Find where the given text appears and provide that cell's center as [x, y] coordinate. 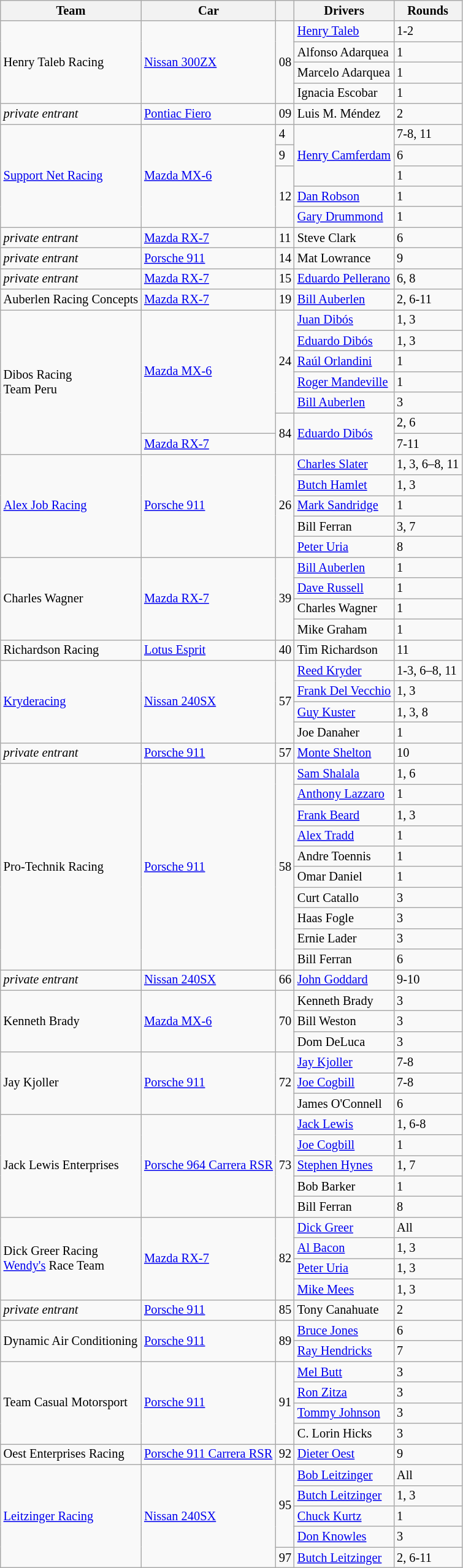
1, 3, 6–8, 11 [428, 464]
Sam Shalala [344, 774]
72 [285, 1083]
97 [285, 1558]
Bill Weston [344, 1021]
Rounds [428, 10]
7-11 [428, 444]
Juan Dibós [344, 320]
Pro-Technik Racing [71, 866]
85 [285, 1310]
2, 6 [428, 423]
Tony Canahuate [344, 1310]
Henry Taleb Racing [71, 62]
Tim Richardson [344, 650]
1, 6 [428, 774]
Haas Fogle [344, 918]
Auberlen Racing Concepts [71, 300]
7-8, 11 [428, 134]
Steve Clark [344, 238]
Mike Mees [344, 1289]
Curt Catallo [344, 898]
Team [71, 10]
6, 8 [428, 279]
Tommy Johnson [344, 1413]
82 [285, 1259]
Gary Drummond [344, 217]
95 [285, 1506]
Al Bacon [344, 1248]
7 [428, 1351]
12 [285, 196]
Ray Hendricks [344, 1351]
Nissan 300ZX [209, 62]
C. Lorin Hicks [344, 1434]
Don Knowles [344, 1537]
Mark Sandridge [344, 506]
92 [285, 1454]
08 [285, 62]
Dibos Racing Team Peru [71, 382]
3, 7 [428, 526]
Ernie Lader [344, 939]
Mel Butt [344, 1372]
Alex Tradd [344, 836]
Omar Daniel [344, 877]
Dick Greer [344, 1227]
Kryderacing [71, 701]
09 [285, 114]
Dynamic Air Conditioning [71, 1341]
Andre Toennis [344, 856]
Joe Danaher [344, 732]
Bob Barker [344, 1186]
39 [285, 598]
Roger Mandeville [344, 382]
Bruce Jones [344, 1330]
Chuck Kurtz [344, 1516]
Marcelo Adarquea [344, 72]
Dick Greer Racing Wendy's Race Team [71, 1259]
Dave Russell [344, 588]
Richardson Racing [71, 650]
Mike Graham [344, 629]
84 [285, 433]
14 [285, 258]
19 [285, 300]
10 [428, 753]
Guy Kuster [344, 712]
Mat Lowrance [344, 258]
Drivers [344, 10]
Oest Enterprises Racing [71, 1454]
Ignacia Escobar [344, 93]
Dom DeLuca [344, 1042]
1-2 [428, 31]
Reed Kryder [344, 670]
Stephen Hynes [344, 1165]
Henry Camferdam [344, 154]
Jack Lewis [344, 1124]
John Goddard [344, 980]
73 [285, 1165]
Jack Lewis Enterprises [71, 1165]
Luis M. Méndez [344, 114]
58 [285, 866]
4 [285, 134]
1, 3, 8 [428, 712]
Anthony Lazzaro [344, 794]
1-3, 6–8, 11 [428, 670]
70 [285, 1021]
Alfonso Adarquea [344, 52]
Raúl Orlandini [344, 361]
James O'Connell [344, 1104]
24 [285, 361]
Frank Del Vecchio [344, 691]
Dan Robson [344, 196]
Team Casual Motorsport [71, 1403]
Pontiac Fiero [209, 114]
1, 6-8 [428, 1124]
Dieter Oest [344, 1454]
Eduardo Pellerano [344, 279]
15 [285, 279]
Charles Slater [344, 464]
Car [209, 10]
Monte Shelton [344, 753]
26 [285, 506]
Porsche 911 Carrera RSR [209, 1454]
Support Net Racing [71, 175]
66 [285, 980]
Porsche 964 Carrera RSR [209, 1165]
Frank Beard [344, 815]
Ron Zitza [344, 1392]
Bob Leitzinger [344, 1475]
91 [285, 1403]
9-10 [428, 980]
Butch Hamlet [344, 485]
Lotus Esprit [209, 650]
40 [285, 650]
1, 7 [428, 1165]
Henry Taleb [344, 31]
89 [285, 1341]
Alex Job Racing [71, 506]
Leitzinger Racing [71, 1516]
